Provide the (x, y) coordinate of the cell's center where the given text is located.  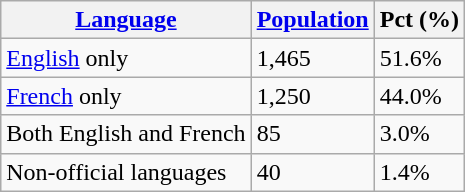
1,250 (312, 96)
Language (126, 20)
3.0% (419, 134)
44.0% (419, 96)
51.6% (419, 58)
Population (312, 20)
40 (312, 172)
85 (312, 134)
Pct (%) (419, 20)
1.4% (419, 172)
Both English and French (126, 134)
French only (126, 96)
English only (126, 58)
Non-official languages (126, 172)
1,465 (312, 58)
